Output the [X, Y] coordinate of the center of the cell containing the given text.  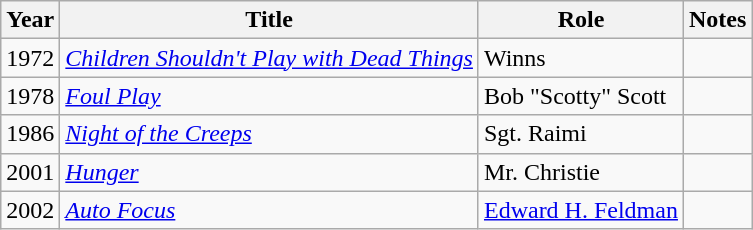
Notes [717, 20]
Night of the Creeps [270, 134]
1986 [30, 134]
1978 [30, 96]
Foul Play [270, 96]
Children Shouldn't Play with Dead Things [270, 58]
Hunger [270, 172]
2001 [30, 172]
Auto Focus [270, 210]
Bob "Scotty" Scott [580, 96]
1972 [30, 58]
Edward H. Feldman [580, 210]
Sgt. Raimi [580, 134]
Mr. Christie [580, 172]
Winns [580, 58]
2002 [30, 210]
Year [30, 20]
Role [580, 20]
Title [270, 20]
